Pinpoint the cell where the given text exists, returning its [x, y] midpoint coordinate. 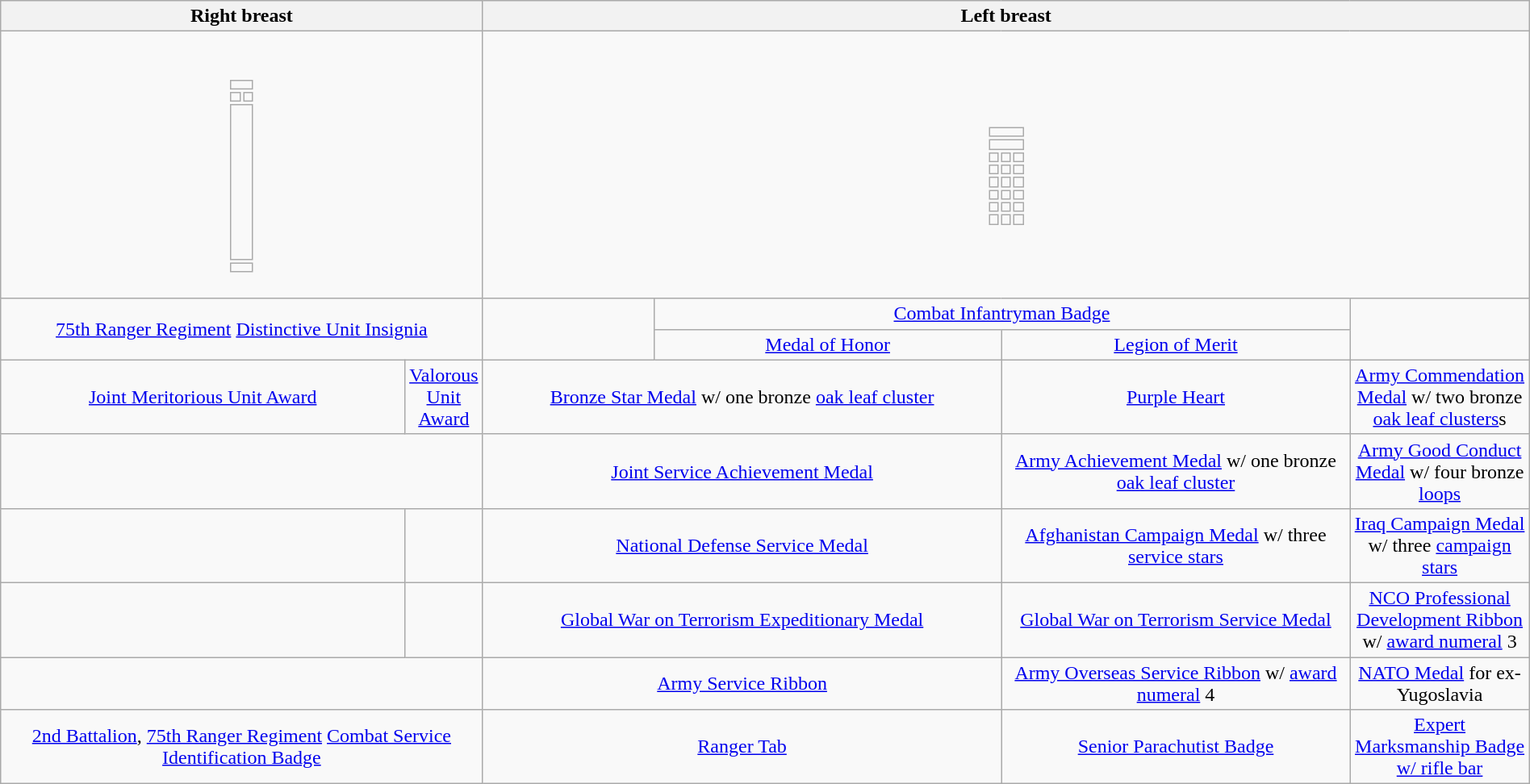
Medal of Honor [828, 344]
National Defense Service Medal [742, 545]
Expert Marksmanship Badge w/ rifle bar [1440, 747]
Iraq Campaign Medal w/ three campaign stars [1440, 545]
75th Ranger Regiment Distinctive Unit Insignia [242, 329]
Left breast [1005, 16]
Army Overseas Service Ribbon w/ award numeral 4 [1176, 682]
Valorous Unit Award [444, 397]
Combat Infantryman Badge [1002, 314]
Joint Meritorious Unit Award [203, 397]
Right breast [242, 16]
2nd Battalion, 75th Ranger Regiment Combat Service Identification Badge [242, 747]
Purple Heart [1176, 397]
Army Service Ribbon [742, 682]
Legion of Merit [1176, 344]
NCO Professional Development Ribbon w/ award numeral 3 [1440, 619]
Senior Parachutist Badge [1176, 747]
NATO Medal for ex-Yugoslavia [1440, 682]
Army Achievement Medal w/ one bronze oak leaf cluster [1176, 471]
Army Commendation Medal w/ two bronze oak leaf clusterss [1440, 397]
Global War on Terrorism Service Medal [1176, 619]
Global War on Terrorism Expeditionary Medal [742, 619]
Bronze Star Medal w/ one bronze oak leaf cluster [742, 397]
Army Good Conduct Medal w/ four bronze loops [1440, 471]
Ranger Tab [742, 747]
Joint Service Achievement Medal [742, 471]
Afghanistan Campaign Medal w/ three service stars [1176, 545]
